Find where the given text appears and provide that cell's center as (X, Y) coordinate. 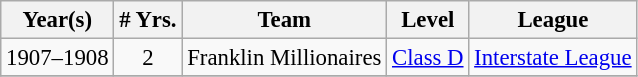
Interstate League (553, 58)
Year(s) (58, 20)
Franklin Millionaires (284, 58)
Team (284, 20)
1907–1908 (58, 58)
# Yrs. (148, 20)
2 (148, 58)
Class D (428, 58)
Level (428, 20)
League (553, 20)
